Locate the cell with the specified text and output its (x, y) center coordinate. 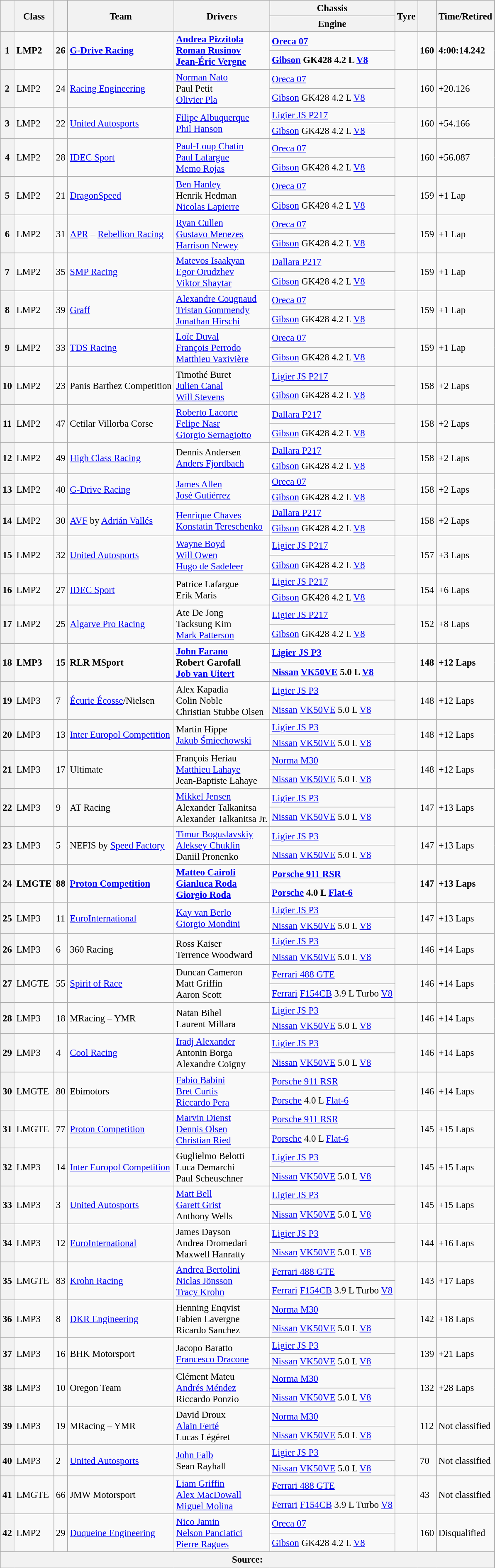
James Allen José Gutiérrez (222, 489)
Time/Retired (466, 16)
John Falb Sean Rayhall (222, 1461)
66 (61, 1495)
Andrea Pizzitola Roman Rusinov Jean-Éric Vergne (222, 51)
Cool Racing (121, 1053)
RLR MSport (121, 662)
Duqueine Engineering (121, 1533)
+21 Laps (466, 1354)
Clément Mateu Andrés Méndez Riccardo Ponzio (222, 1388)
Loïc Duval François Perrodo Matthieu Vaxivière (222, 348)
Algarve Pro Racing (121, 625)
4:00:14.242 (466, 51)
20 (7, 735)
144 (427, 1243)
Drivers (222, 16)
Martin Hippe Jakub Śmiechowski (222, 735)
Norman Nato Paul Petit Olivier Pla (222, 89)
Engine (332, 24)
55 (61, 984)
Source: (247, 1560)
Krohn Racing (121, 1281)
John Farano Robert Garofall Job van Uitert (222, 662)
+3 Laps (466, 555)
Racing Engineering (121, 89)
41 (7, 1495)
Marvin Dienst Dennis Olsen Christian Ried (222, 1129)
Oregon Team (121, 1388)
DragonSpeed (121, 196)
Panis Barthez Competition (121, 386)
Kay van Berlo Giorgio Mondini (222, 918)
Ross Kaiser Terrence Woodward (222, 949)
Ultimate (121, 770)
Cetilar Villorba Corse (121, 424)
Jacopo Baratto Francesco Dracone (222, 1354)
Henrique Chaves Konstatin Tereschenko (222, 521)
47 (61, 424)
Disqualified (466, 1533)
Matteo Cairoli Gianluca Roda Giorgio Roda (222, 883)
Alexandre Cougnaud Tristan Gommendy Jonathan Hirschi (222, 310)
Team (121, 16)
Ryan Cullen Gustavo Menezes Harrison Newey (222, 234)
Timothé Buret Julien Canal Will Stevens (222, 386)
AT Racing (121, 807)
Mikkel Jensen Alexander Talkanitsa Alexander Talkanitsa Jr. (222, 807)
360 Racing (121, 949)
APR – Rebellion Racing (121, 234)
Matevos Isaakyan Egor Orudzhev Viktor Shaytar (222, 272)
Natan Bihel Laurent Millara (222, 1019)
77 (61, 1129)
80 (61, 1091)
157 (427, 555)
DKR Engineering (121, 1319)
34 (7, 1243)
Graff (121, 310)
Ben Hanley Henrik Hedman Nicolas Lapierre (222, 196)
Duncan Cameron Matt Griffin Aaron Scott (222, 984)
Dennis Andersen Anders Fjordbach (222, 458)
+56.087 (466, 158)
+28 Laps (466, 1388)
Henning Enqvist Fabien Lavergne Ricardo Sanchez (222, 1319)
88 (61, 883)
+17 Laps (466, 1281)
143 (427, 1281)
42 (7, 1533)
Chassis (332, 8)
Andrea Bertolini Niclas Jönsson Tracy Krohn (222, 1281)
Écurie Écosse/Nielsen (121, 700)
Alex Kapadia Colin Noble Christian Stubbe Olsen (222, 700)
+54.166 (466, 123)
NEFIS by Speed Factory (121, 846)
+8 Laps (466, 625)
+20.126 (466, 89)
AVF by Adrián Vallés (121, 521)
Timur Boguslavskiy Aleksey Chuklin Daniil Pronenko (222, 846)
37 (7, 1354)
SMP Racing (121, 272)
David Droux Alain Ferté Lucas Légéret (222, 1426)
Tyre (406, 16)
James Dayson Andrea Dromedari Maxwell Hanratty (222, 1243)
43 (427, 1495)
83 (61, 1281)
Guglielmo Belotti Luca Demarchi Paul Scheuschner (222, 1167)
+6 Laps (466, 590)
Class (34, 16)
38 (7, 1388)
Patrice Lafargue Erik Maris (222, 590)
BHK Motorsport (121, 1354)
+18 Laps (466, 1319)
Filipe Albuquerque Phil Hanson (222, 123)
Spirit of Race (121, 984)
49 (61, 458)
Matt Bell Garett Grist Anthony Wells (222, 1205)
Paul-Loup Chatin Paul Lafargue Memo Rojas (222, 158)
François Heriau Matthieu Lahaye Jean-Baptiste Lahaye (222, 770)
Nico Jamin Nelson Panciatici Pierre Ragues (222, 1533)
112 (427, 1426)
Fabio Babini Bret Curtis Riccardo Pera (222, 1091)
132 (427, 1388)
TDS Racing (121, 348)
High Class Racing (121, 458)
Liam Griffin Alex MacDowall Miguel Molina (222, 1495)
36 (7, 1319)
154 (427, 590)
Iradj Alexander Antonin Borga Alexandre Coigny (222, 1053)
JMW Motorsport (121, 1495)
Roberto Lacorte Felipe Nasr Giorgio Sernagiotto (222, 424)
1 (7, 51)
70 (427, 1461)
142 (427, 1319)
152 (427, 625)
Ebimotors (121, 1091)
139 (427, 1354)
Ate De Jong Tacksung Kim Mark Patterson (222, 625)
Wayne Boyd Will Owen Hugo de Sadeleer (222, 555)
+16 Laps (466, 1243)
